Return the [X, Y] coordinate for the center point of the cell that contains the specified text.  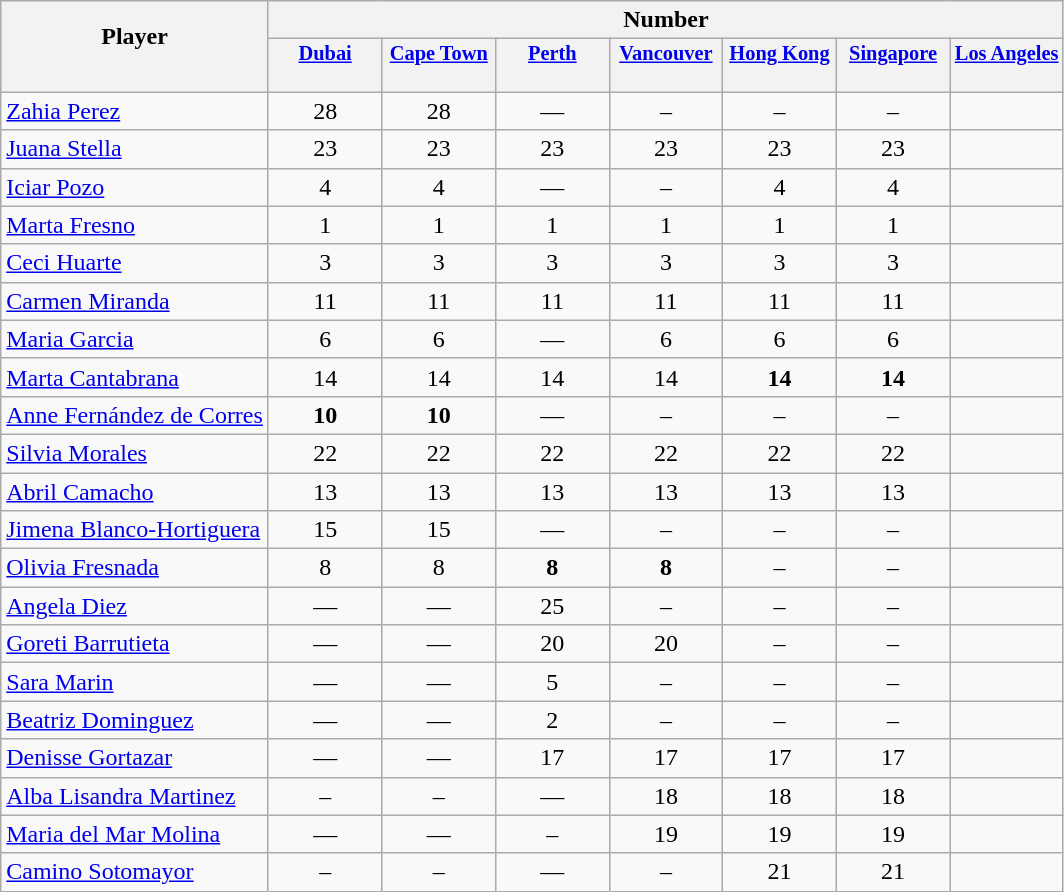
Marta Fresno [135, 225]
Alba Lisandra Martinez [135, 796]
Olivia Fresnada [135, 568]
Jimena Blanco-Hortiguera [135, 530]
Silvia Morales [135, 453]
Maria Garcia [135, 339]
Ceci Huarte [135, 263]
Denisse Gortazar [135, 758]
Singapore [893, 54]
2 [553, 720]
Goreti Barrutieta [135, 644]
Abril Camacho [135, 491]
Beatriz Dominguez [135, 720]
25 [553, 606]
Carmen Miranda [135, 301]
Anne Fernández de Corres [135, 415]
Sara Marin [135, 682]
Cape Town [439, 54]
Marta Cantabrana [135, 377]
Number [666, 20]
Los Angeles [1007, 54]
Perth [553, 54]
Vancouver [666, 54]
Hong Kong [780, 54]
5 [553, 682]
Zahia Perez [135, 111]
Camino Sotomayor [135, 872]
Player [135, 36]
Dubai [325, 54]
Juana Stella [135, 149]
Angela Diez [135, 606]
Iciar Pozo [135, 187]
Maria del Mar Molina [135, 834]
